Extract the [x, y] coordinate from the center of the cell holding the provided text.  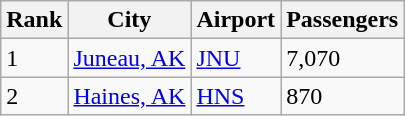
Haines, AK [130, 96]
Juneau, AK [130, 58]
1 [34, 58]
870 [342, 96]
2 [34, 96]
7,070 [342, 58]
HNS [236, 96]
Passengers [342, 20]
City [130, 20]
JNU [236, 58]
Airport [236, 20]
Rank [34, 20]
